Pinpoint the cell where the given text exists, returning its [X, Y] midpoint coordinate. 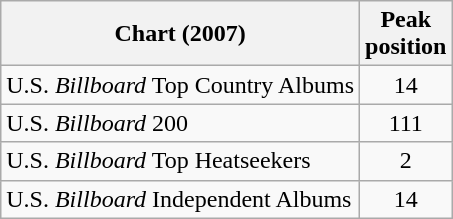
Peakposition [406, 34]
U.S. Billboard Top Country Albums [180, 85]
111 [406, 123]
U.S. Billboard Independent Albums [180, 199]
2 [406, 161]
U.S. Billboard Top Heatseekers [180, 161]
Chart (2007) [180, 34]
U.S. Billboard 200 [180, 123]
